Return (x, y) of the center of cell containing provided text 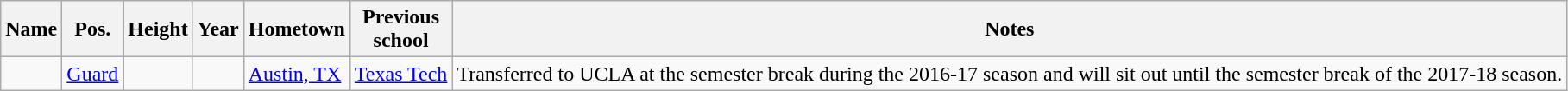
Notes (1010, 29)
Guard (93, 74)
Previousschool (400, 29)
Hometown (297, 29)
Texas Tech (400, 74)
Austin, TX (297, 74)
Name (31, 29)
Transferred to UCLA at the semester break during the 2016-17 season and will sit out until the semester break of the 2017-18 season. (1010, 74)
Height (158, 29)
Year (217, 29)
Pos. (93, 29)
